Locate the cell with the specified text and output its (x, y) center coordinate. 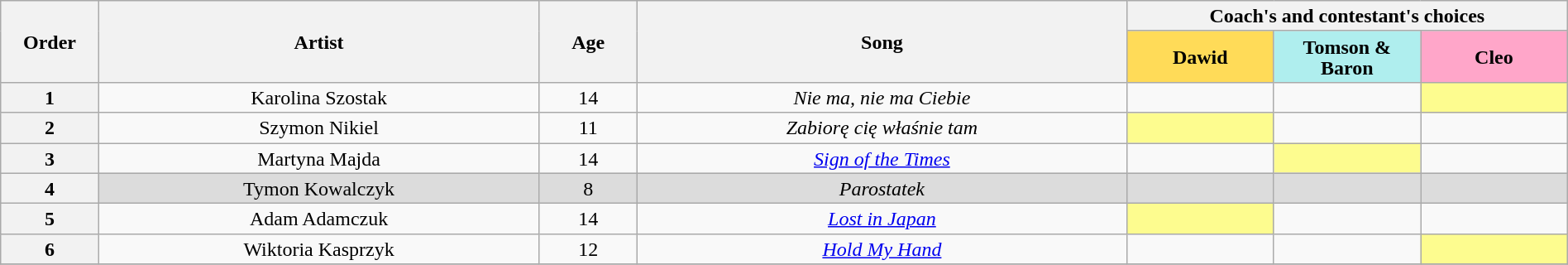
Parostatek (882, 189)
Adam Adamczuk (319, 219)
12 (588, 248)
1 (50, 98)
Nie ma, nie ma Ciebie (882, 98)
2 (50, 128)
Karolina Szostak (319, 98)
5 (50, 219)
Lost in Japan (882, 219)
Cleo (1494, 56)
Artist (319, 41)
Wiktoria Kasprzyk (319, 248)
Tomson & Baron (1347, 56)
8 (588, 189)
6 (50, 248)
Szymon Nikiel (319, 128)
11 (588, 128)
Tymon Kowalczyk (319, 189)
Martyna Majda (319, 157)
Hold My Hand (882, 248)
Order (50, 41)
Song (882, 41)
Coach's and contestant's choices (1346, 17)
Dawid (1200, 56)
Age (588, 41)
3 (50, 157)
Zabiorę cię właśnie tam (882, 128)
Sign of the Times (882, 157)
4 (50, 189)
